Locate the cell with the specified text and output its [X, Y] center coordinate. 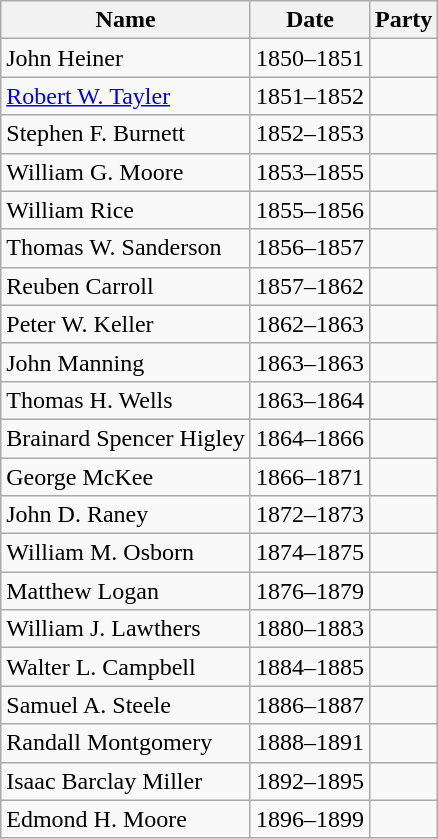
1855–1856 [310, 210]
1856–1857 [310, 248]
1851–1852 [310, 96]
1863–1864 [310, 400]
1853–1855 [310, 172]
Thomas W. Sanderson [126, 248]
1857–1862 [310, 286]
Date [310, 20]
Isaac Barclay Miller [126, 781]
1872–1873 [310, 515]
1892–1895 [310, 781]
1896–1899 [310, 819]
Party [403, 20]
Robert W. Tayler [126, 96]
John Manning [126, 362]
Name [126, 20]
1850–1851 [310, 58]
Peter W. Keller [126, 324]
1880–1883 [310, 629]
1864–1866 [310, 438]
William Rice [126, 210]
1888–1891 [310, 743]
1862–1863 [310, 324]
Stephen F. Burnett [126, 134]
1866–1871 [310, 477]
Matthew Logan [126, 591]
1874–1875 [310, 553]
1886–1887 [310, 705]
1884–1885 [310, 667]
George McKee [126, 477]
1876–1879 [310, 591]
1852–1853 [310, 134]
Brainard Spencer Higley [126, 438]
Samuel A. Steele [126, 705]
Thomas H. Wells [126, 400]
William J. Lawthers [126, 629]
Randall Montgomery [126, 743]
William G. Moore [126, 172]
John Heiner [126, 58]
John D. Raney [126, 515]
Walter L. Campbell [126, 667]
Reuben Carroll [126, 286]
Edmond H. Moore [126, 819]
1863–1863 [310, 362]
William M. Osborn [126, 553]
